Extract the [X, Y] coordinate from the center of the cell holding the provided text.  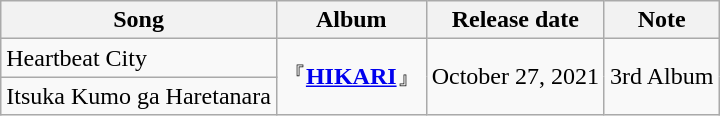
Song [139, 20]
3rd Album [661, 77]
Itsuka Kumo ga Haretanara [139, 96]
October 27, 2021 [515, 77]
『HIKARI』 [351, 77]
Release date [515, 20]
Album [351, 20]
Heartbeat City [139, 58]
Note [661, 20]
